Find where the given text appears and provide that cell's center as (X, Y) coordinate. 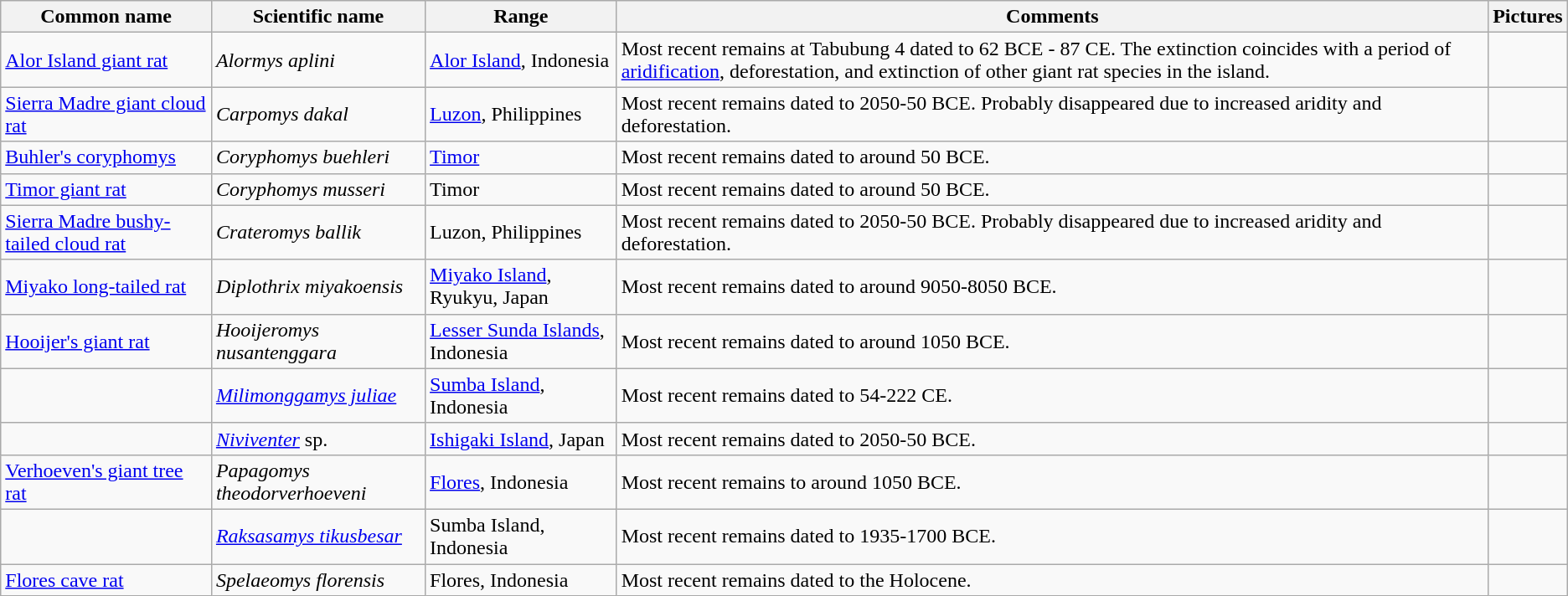
Diplothrix miyakoensis (318, 286)
Most recent remains dated to the Holocene. (1052, 580)
Most recent remains dated to around 9050-8050 BCE. (1052, 286)
Buhler's coryphomys (106, 157)
Miyako Island, Ryukyu, Japan (521, 286)
Alormys aplini (318, 60)
Lesser Sunda Islands, Indonesia (521, 342)
Common name (106, 17)
Crateromys ballik (318, 233)
Coryphomys buehleri (318, 157)
Raksasamys tikusbesar (318, 536)
Alor Island giant rat (106, 60)
Milimonggamys juliae (318, 395)
Ishigaki Island, Japan (521, 439)
Most recent remains dated to 54-222 CE. (1052, 395)
Most recent remains to around 1050 BCE. (1052, 482)
Spelaeomys florensis (318, 580)
Verhoeven's giant tree rat (106, 482)
Range (521, 17)
Coryphomys musseri (318, 189)
Most recent remains dated to 1935-1700 BCE. (1052, 536)
Miyako long-tailed rat (106, 286)
Flores cave rat (106, 580)
Timor giant rat (106, 189)
Niviventer sp. (318, 439)
Carpomys dakal (318, 114)
Alor Island, Indonesia (521, 60)
Sierra Madre bushy-tailed cloud rat (106, 233)
Most recent remains dated to 2050-50 BCE. (1052, 439)
Papagomys theodorverhoeveni (318, 482)
Hooijer's giant rat (106, 342)
Most recent remains dated to around 1050 BCE. (1052, 342)
Comments (1052, 17)
Sierra Madre giant cloud rat (106, 114)
Pictures (1528, 17)
Scientific name (318, 17)
Hooijeromys nusantenggara (318, 342)
